From the cell containing the given text, extract its center point as [X, Y] coordinate. 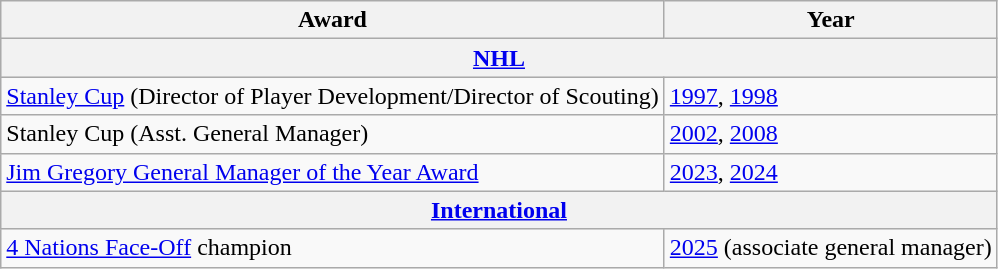
Award [333, 20]
4 Nations Face-Off champion [333, 248]
Stanley Cup (Asst. General Manager) [333, 134]
Stanley Cup (Director of Player Development/Director of Scouting) [333, 96]
2023, 2024 [830, 172]
International [499, 210]
NHL [499, 58]
Year [830, 20]
2025 (associate general manager) [830, 248]
Jim Gregory General Manager of the Year Award [333, 172]
2002, 2008 [830, 134]
1997, 1998 [830, 96]
